Extract the (x, y) coordinate from the center of the cell holding the provided text.  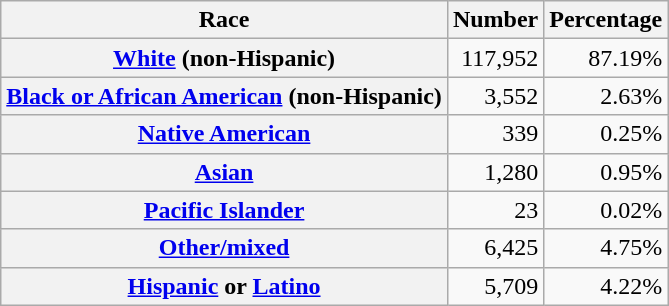
0.25% (606, 134)
Native American (224, 134)
Number (495, 20)
Percentage (606, 20)
White (non-Hispanic) (224, 58)
Other/mixed (224, 248)
Hispanic or Latino (224, 286)
Black or African American (non-Hispanic) (224, 96)
Asian (224, 172)
Race (224, 20)
3,552 (495, 96)
4.22% (606, 286)
2.63% (606, 96)
23 (495, 210)
87.19% (606, 58)
Pacific Islander (224, 210)
5,709 (495, 286)
0.02% (606, 210)
117,952 (495, 58)
1,280 (495, 172)
0.95% (606, 172)
4.75% (606, 248)
339 (495, 134)
6,425 (495, 248)
